Provide the (x, y) coordinate of the cell's center where the given text is located.  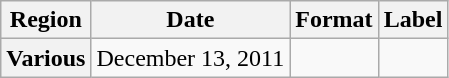
Format (334, 20)
Region (46, 20)
Date (190, 20)
December 13, 2011 (190, 58)
Various (46, 58)
Label (413, 20)
